Return the [X, Y] coordinate for the center point of the cell that contains the specified text.  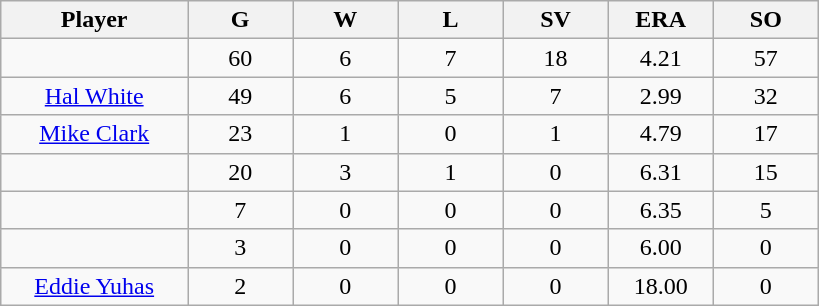
SV [556, 20]
W [346, 20]
Eddie Yuhas [94, 286]
G [240, 20]
Hal White [94, 96]
4.79 [660, 134]
17 [766, 134]
2.99 [660, 96]
32 [766, 96]
20 [240, 172]
L [450, 20]
57 [766, 58]
Mike Clark [94, 134]
15 [766, 172]
ERA [660, 20]
4.21 [660, 58]
49 [240, 96]
18.00 [660, 286]
60 [240, 58]
Player [94, 20]
18 [556, 58]
23 [240, 134]
6.31 [660, 172]
6.35 [660, 210]
SO [766, 20]
6.00 [660, 248]
2 [240, 286]
